From the cell containing the given text, extract its center point as [X, Y] coordinate. 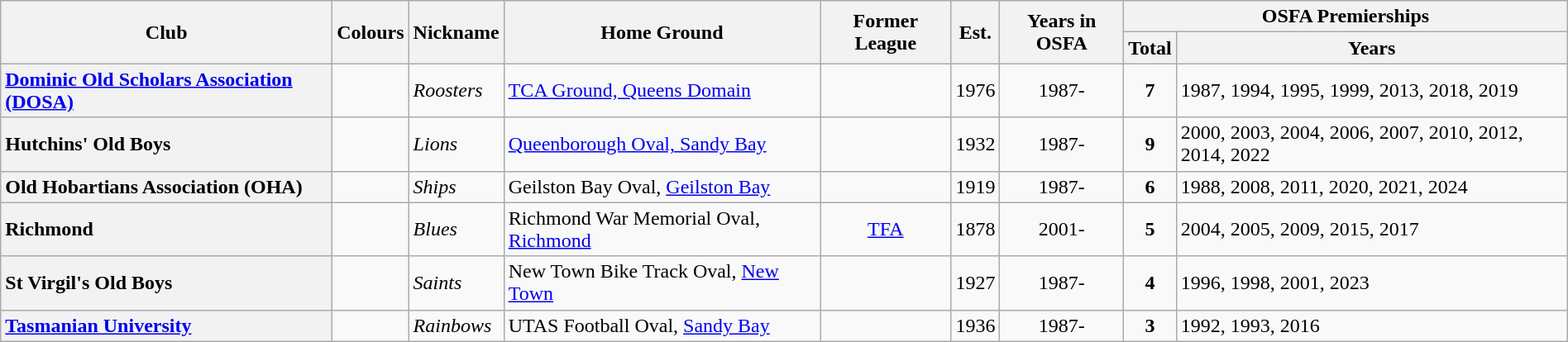
1992, 1993, 2016 [1371, 325]
1927 [976, 283]
Colours [370, 32]
Club [167, 32]
Years in OSFA [1062, 32]
Total [1150, 48]
TCA Ground, Queens Domain [662, 91]
St Virgil's Old Boys [167, 283]
9 [1150, 144]
Home Ground [662, 32]
Blues [457, 230]
2004, 2005, 2009, 2015, 2017 [1371, 230]
Geilston Bay Oval, Geilston Bay [662, 187]
UTAS Football Oval, Sandy Bay [662, 325]
6 [1150, 187]
Hutchins' Old Boys [167, 144]
1976 [976, 91]
Ships [457, 187]
Queenborough Oval, Sandy Bay [662, 144]
1987, 1994, 1995, 1999, 2013, 2018, 2019 [1371, 91]
Old Hobartians Association (OHA) [167, 187]
4 [1150, 283]
5 [1150, 230]
1988, 2008, 2011, 2020, 2021, 2024 [1371, 187]
Richmond [167, 230]
2001- [1062, 230]
1919 [976, 187]
1996, 1998, 2001, 2023 [1371, 283]
1936 [976, 325]
1878 [976, 230]
Former League [886, 32]
Est. [976, 32]
3 [1150, 325]
1932 [976, 144]
Roosters [457, 91]
7 [1150, 91]
New Town Bike Track Oval, New Town [662, 283]
Saints [457, 283]
2000, 2003, 2004, 2006, 2007, 2010, 2012, 2014, 2022 [1371, 144]
Nickname [457, 32]
Lions [457, 144]
TFA [886, 230]
Years [1371, 48]
OSFA Premierships [1346, 17]
Richmond War Memorial Oval, Richmond [662, 230]
Rainbows [457, 325]
Tasmanian University [167, 325]
Dominic Old Scholars Association (DOSA) [167, 91]
